Extract the (X, Y) coordinate from the center of the cell holding the provided text.  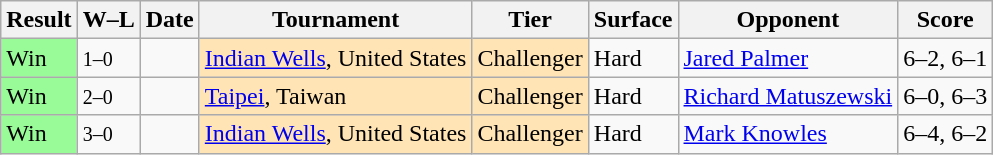
Mark Knowles (788, 134)
Surface (633, 20)
2–0 (108, 96)
Score (946, 20)
Opponent (788, 20)
W–L (108, 20)
Tournament (336, 20)
3–0 (108, 134)
Jared Palmer (788, 58)
Date (170, 20)
6–4, 6–2 (946, 134)
1–0 (108, 58)
Taipei, Taiwan (336, 96)
Richard Matuszewski (788, 96)
6–2, 6–1 (946, 58)
Result (39, 20)
6–0, 6–3 (946, 96)
Tier (530, 20)
